Pinpoint the cell where the given text exists, returning its (X, Y) midpoint coordinate. 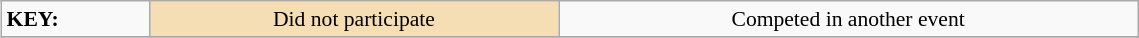
Did not participate (354, 19)
KEY: (76, 19)
Competed in another event (848, 19)
